From the cell containing the given text, extract its center point as (x, y) coordinate. 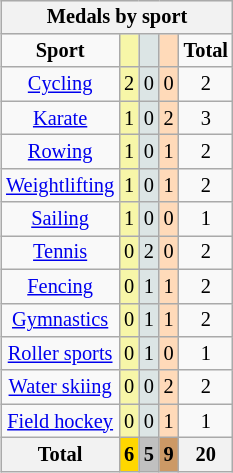
Roller sports (60, 354)
Water skiing (60, 387)
Rowing (60, 152)
Gymnastics (60, 320)
Karate (60, 118)
Weightlifting (60, 185)
20 (206, 455)
Fencing (60, 286)
Field hockey (60, 421)
Sailing (60, 219)
3 (206, 118)
Cycling (60, 84)
9 (169, 455)
Tennis (60, 253)
Medals by sport (117, 17)
5 (149, 455)
Sport (60, 51)
6 (129, 455)
